Return [x, y] of the center of cell containing provided text 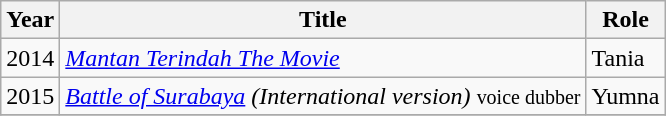
Tania [626, 58]
2015 [30, 96]
Role [626, 20]
Battle of Surabaya (International version) voice dubber [323, 96]
2014 [30, 58]
Title [323, 20]
Mantan Terindah The Movie [323, 58]
Yumna [626, 96]
Year [30, 20]
